Capture the cell that displays the provided text and extract its (x, y) central coordinate. 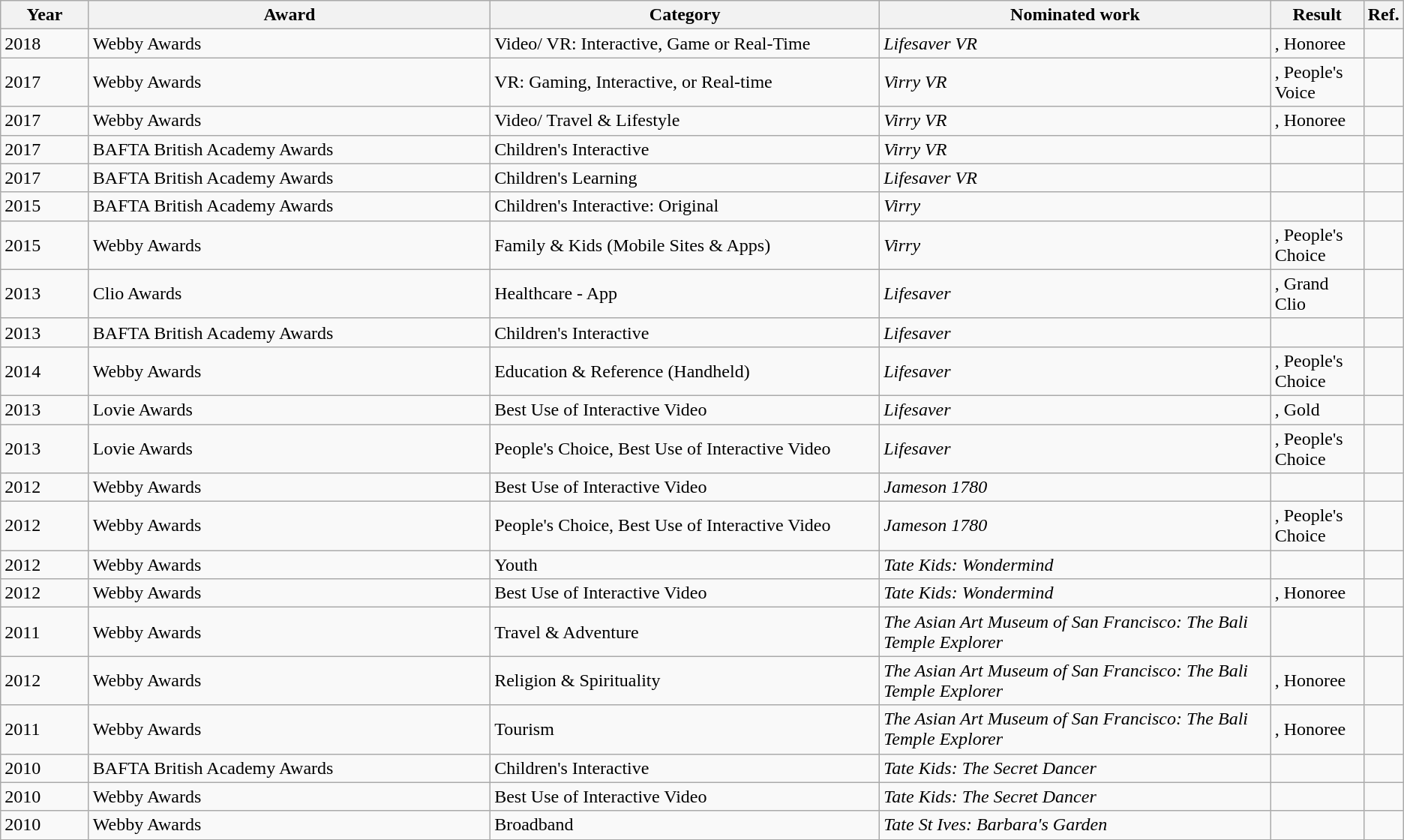
, Grand Clio (1317, 294)
Clio Awards (289, 294)
2018 (45, 43)
Children's Learning (685, 178)
, People's Voice (1317, 82)
Youth (685, 565)
Family & Kids (Mobile Sites & Apps) (685, 244)
VR: Gaming, Interactive, or Real-time (685, 82)
Video/ VR: Interactive, Game or Real-Time (685, 43)
Video/ Travel & Lifestyle (685, 121)
Award (289, 15)
Year (45, 15)
Nominated work (1075, 15)
Tate St Ives: Barbara's Garden (1075, 825)
2014 (45, 370)
Category (685, 15)
Broadband (685, 825)
Travel & Adventure (685, 631)
Children's Interactive: Original (685, 206)
Education & Reference (Handheld) (685, 370)
Ref. (1383, 15)
Healthcare - App (685, 294)
, Gold (1317, 409)
Religion & Spirituality (685, 681)
Result (1317, 15)
Tourism (685, 729)
